For the text-containing cell, return its midpoint in (X, Y) coordinate format. 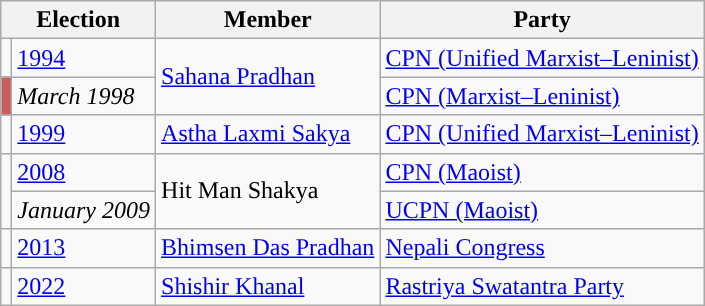
2022 (84, 286)
1994 (84, 58)
Shishir Khanal (268, 286)
1999 (84, 134)
2013 (84, 248)
January 2009 (84, 210)
Hit Man Shakya (268, 191)
Nepali Congress (542, 248)
UCPN (Maoist) (542, 210)
Rastriya Swatantra Party (542, 286)
CPN (Marxist–Leninist) (542, 96)
Party (542, 20)
Astha Laxmi Sakya (268, 134)
Sahana Pradhan (268, 77)
Bhimsen Das Pradhan (268, 248)
Member (268, 20)
CPN (Maoist) (542, 172)
March 1998 (84, 96)
2008 (84, 172)
Election (78, 20)
